Return [x, y] of the center of cell containing provided text 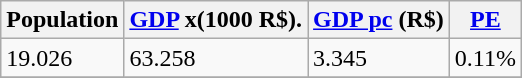
Population [62, 20]
19.026 [62, 58]
63.258 [216, 58]
GDP x(1000 R$). [216, 20]
GDP pc (R$) [379, 20]
0.11% [485, 58]
PE [485, 20]
3.345 [379, 58]
